Return [x, y] of the center of cell containing provided text 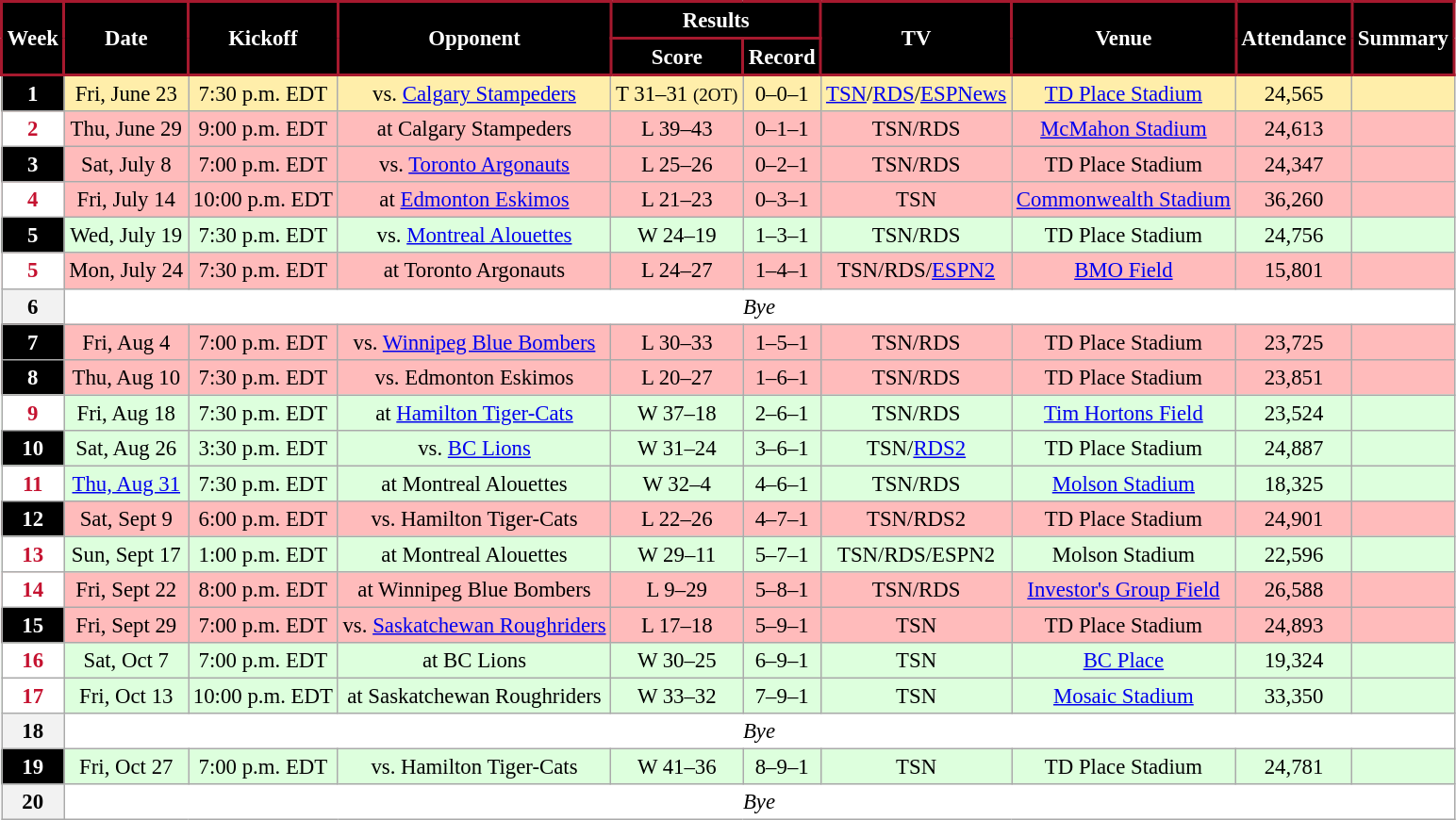
2–6–1 [783, 413]
L 9–29 [677, 590]
10 [34, 449]
6 [34, 306]
Record [783, 57]
Investor's Group Field [1123, 590]
L 30–33 [677, 342]
33,350 [1294, 697]
19 [34, 767]
at Edmonton Eskimos [474, 200]
vs. Montreal Alouettes [474, 236]
Week [34, 39]
3:30 p.m. EDT [264, 449]
8–9–1 [783, 767]
4 [34, 200]
36,260 [1294, 200]
3 [34, 165]
W 24–19 [677, 236]
W 37–18 [677, 413]
Wed, July 19 [126, 236]
BC Place [1123, 661]
Thu, June 29 [126, 129]
18,325 [1294, 484]
Thu, Aug 31 [126, 484]
6–9–1 [783, 661]
24,901 [1294, 519]
Attendance [1294, 39]
1 [34, 93]
1–5–1 [783, 342]
at Saskatchewan Roughriders [474, 697]
5–8–1 [783, 590]
24,893 [1294, 626]
TSN/RDS/ESPNews [917, 93]
Sat, Aug 26 [126, 449]
0–3–1 [783, 200]
at BC Lions [474, 661]
L 25–26 [677, 165]
5–7–1 [783, 554]
2 [34, 129]
24,347 [1294, 165]
23,851 [1294, 377]
Tim Hortons Field [1123, 413]
vs. Saskatchewan Roughriders [474, 626]
Mon, July 24 [126, 271]
W 30–25 [677, 661]
23,725 [1294, 342]
24,756 [1294, 236]
5–9–1 [783, 626]
4–7–1 [783, 519]
1–4–1 [783, 271]
9:00 p.m. EDT [264, 129]
McMahon Stadium [1123, 129]
Fri, Aug 18 [126, 413]
W 32–4 [677, 484]
24,887 [1294, 449]
Results [717, 21]
8:00 p.m. EDT [264, 590]
at Winnipeg Blue Bombers [474, 590]
6:00 p.m. EDT [264, 519]
Score [677, 57]
Sat, Oct 7 [126, 661]
TV [917, 39]
Commonwealth Stadium [1123, 200]
1:00 p.m. EDT [264, 554]
0–1–1 [783, 129]
22,596 [1294, 554]
at Toronto Argonauts [474, 271]
L 17–18 [677, 626]
at Hamilton Tiger-Cats [474, 413]
0–0–1 [783, 93]
Fri, Aug 4 [126, 342]
Opponent [474, 39]
9 [34, 413]
vs. Toronto Argonauts [474, 165]
Fri, Sept 22 [126, 590]
W 41–36 [677, 767]
26,588 [1294, 590]
L 21–23 [677, 200]
Fri, Oct 13 [126, 697]
4–6–1 [783, 484]
16 [34, 661]
Mosaic Stadium [1123, 697]
Fri, July 14 [126, 200]
23,524 [1294, 413]
Venue [1123, 39]
20 [34, 802]
24,613 [1294, 129]
Date [126, 39]
24,565 [1294, 93]
W 29–11 [677, 554]
1–6–1 [783, 377]
T 31–31 (2OT) [677, 93]
3–6–1 [783, 449]
Fri, Sept 29 [126, 626]
7 [34, 342]
W 33–32 [677, 697]
Sun, Sept 17 [126, 554]
15,801 [1294, 271]
vs. Calgary Stampeders [474, 93]
Fri, June 23 [126, 93]
L 22–26 [677, 519]
18 [34, 731]
L 39–43 [677, 129]
13 [34, 554]
1–3–1 [783, 236]
15 [34, 626]
11 [34, 484]
0–2–1 [783, 165]
17 [34, 697]
vs. Edmonton Eskimos [474, 377]
Sat, July 8 [126, 165]
Summary [1403, 39]
Sat, Sept 9 [126, 519]
BMO Field [1123, 271]
L 20–27 [677, 377]
24,781 [1294, 767]
19,324 [1294, 661]
Thu, Aug 10 [126, 377]
L 24–27 [677, 271]
Fri, Oct 27 [126, 767]
Kickoff [264, 39]
8 [34, 377]
vs. BC Lions [474, 449]
12 [34, 519]
W 31–24 [677, 449]
14 [34, 590]
vs. Winnipeg Blue Bombers [474, 342]
at Calgary Stampeders [474, 129]
7–9–1 [783, 697]
